Return the (x, y) coordinate for the center point of the cell that contains the specified text.  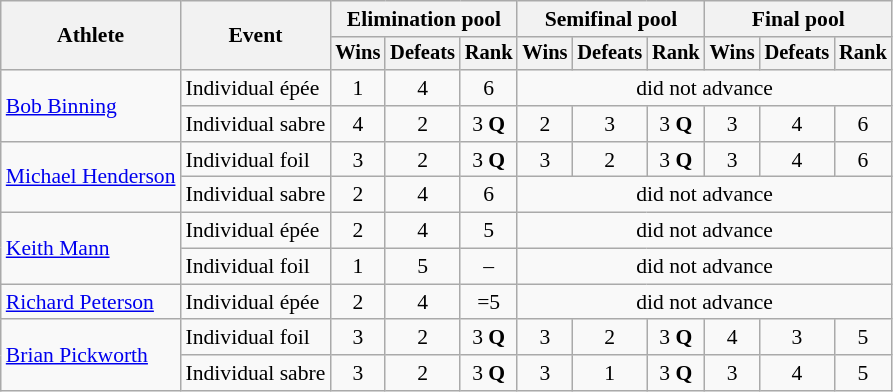
Michael Henderson (91, 178)
Keith Mann (91, 248)
=5 (489, 302)
Bob Binning (91, 106)
Event (256, 36)
Brian Pickworth (91, 356)
Richard Peterson (91, 302)
Final pool (798, 19)
Semifinal pool (610, 19)
Athlete (91, 36)
– (489, 267)
Elimination pool (424, 19)
